Scan for the cell matching the given text and deliver its [X, Y] coordinate at center. 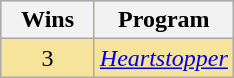
3 [48, 58]
Wins [48, 20]
Program [164, 20]
Heartstopper [164, 58]
